For the text-containing cell, return its midpoint in [x, y] coordinate format. 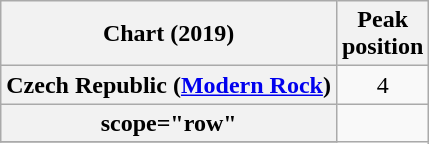
Chart (2019) [169, 34]
Peakposition [382, 34]
4 [382, 85]
Czech Republic (Modern Rock) [169, 85]
scope="row" [169, 123]
